Provide the (X, Y) coordinate of the cell's center where the given text is located.  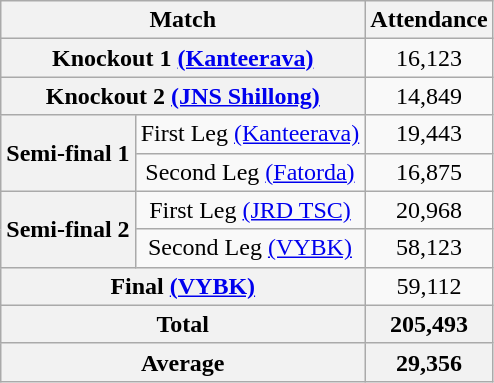
14,849 (429, 96)
Semi-final 1 (68, 153)
205,493 (429, 324)
16,123 (429, 58)
59,112 (429, 286)
Final (VYBK) (183, 286)
Second Leg (VYBK) (250, 248)
First Leg (Kanteerava) (250, 134)
19,443 (429, 134)
Semi-final 2 (68, 229)
First Leg (JRD TSC) (250, 210)
58,123 (429, 248)
29,356 (429, 362)
Knockout 1 (Kanteerava) (183, 58)
16,875 (429, 172)
Attendance (429, 20)
20,968 (429, 210)
Average (183, 362)
Second Leg (Fatorda) (250, 172)
Match (183, 20)
Total (183, 324)
Knockout 2 (JNS Shillong) (183, 96)
